Output the [x, y] coordinate of the center of the cell containing the given text.  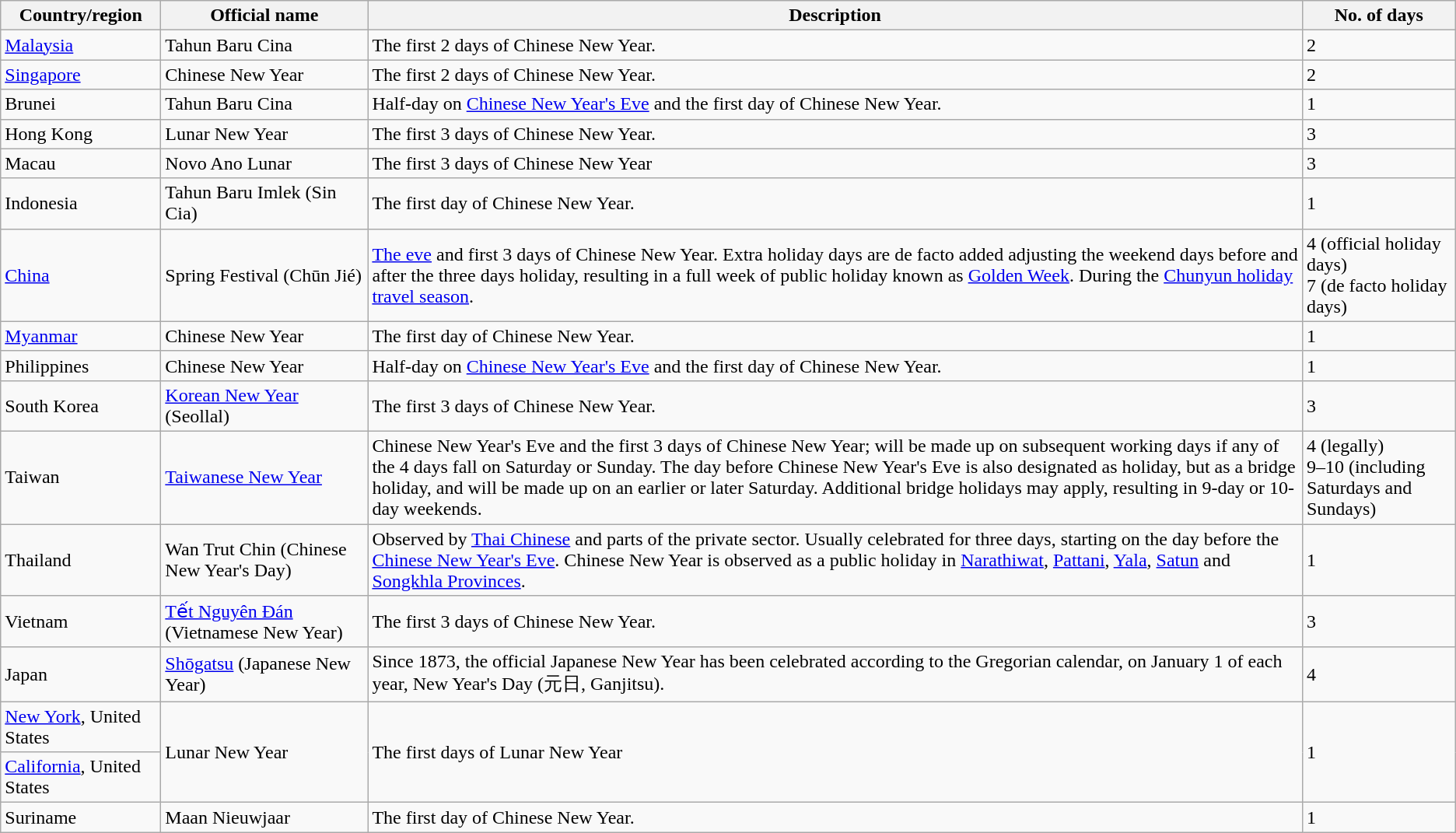
Shōgatsu (Japanese New Year) [264, 674]
Korean New Year (Seollal) [264, 406]
Official name [264, 16]
Tahun Baru Imlek (Sin Cia) [264, 204]
South Korea [81, 406]
Country/region [81, 16]
Maan Nieuwjaar [264, 817]
Vietnam [81, 622]
Japan [81, 674]
Macau [81, 163]
Indonesia [81, 204]
4 (official holiday days)7 (de facto holiday days) [1378, 275]
Taiwanese New Year [264, 478]
Wan Trut Chin (Chinese New Year's Day) [264, 560]
Brunei [81, 104]
No. of days [1378, 16]
Tết Nguyên Đán (Vietnamese New Year) [264, 622]
China [81, 275]
Philippines [81, 366]
Spring Festival (Chūn Jié) [264, 275]
Hong Kong [81, 134]
Singapore [81, 75]
California, United States [81, 778]
Thailand [81, 560]
4 (legally)9–10 (including Saturdays and Sundays) [1378, 478]
Malaysia [81, 45]
The first 3 days of Chinese New Year [835, 163]
The first days of Lunar New Year [835, 752]
Taiwan [81, 478]
Myanmar [81, 336]
Description [835, 16]
Suriname [81, 817]
Novo Ano Lunar [264, 163]
New York, United States [81, 726]
4 [1378, 674]
